Pinpoint the cell where the given text exists, returning its (X, Y) midpoint coordinate. 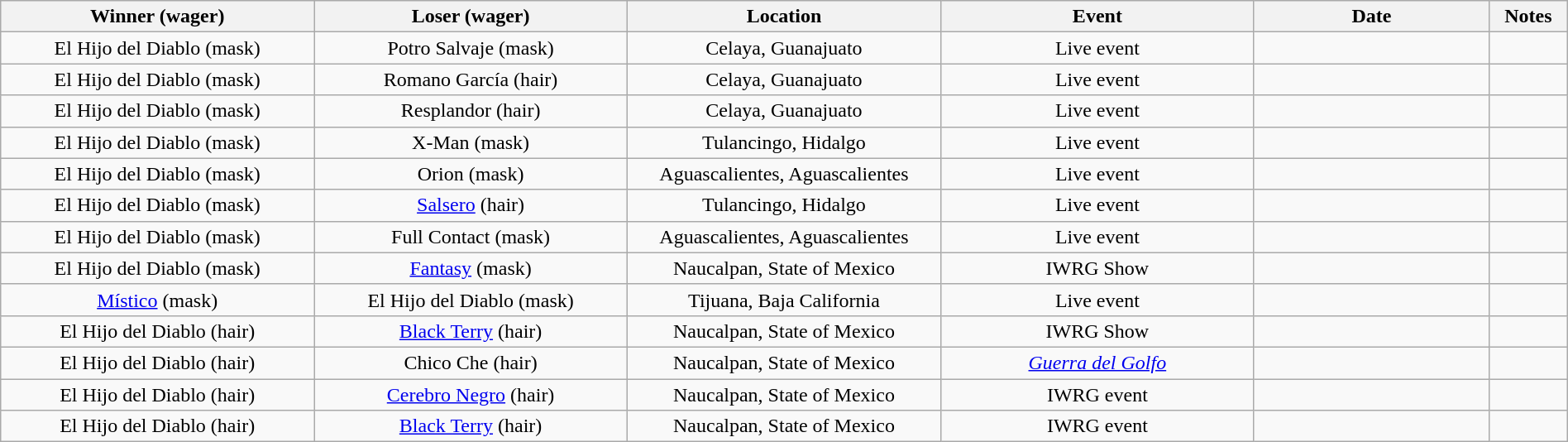
Location (784, 17)
Místico (mask) (157, 300)
Potro Salvaje (mask) (471, 48)
Orion (mask) (471, 174)
Salsero (hair) (471, 205)
Guerra del Golfo (1097, 363)
Winner (wager) (157, 17)
Cerebro Negro (hair) (471, 395)
Chico Che (hair) (471, 363)
Tijuana, Baja California (784, 300)
X-Man (mask) (471, 142)
Date (1371, 17)
Notes (1528, 17)
Loser (wager) (471, 17)
Fantasy (mask) (471, 268)
Resplandor (hair) (471, 111)
Full Contact (mask) (471, 237)
Event (1097, 17)
Romano García (hair) (471, 79)
